Determine the [X, Y] coordinate at the center of the cell enclosing the given text.  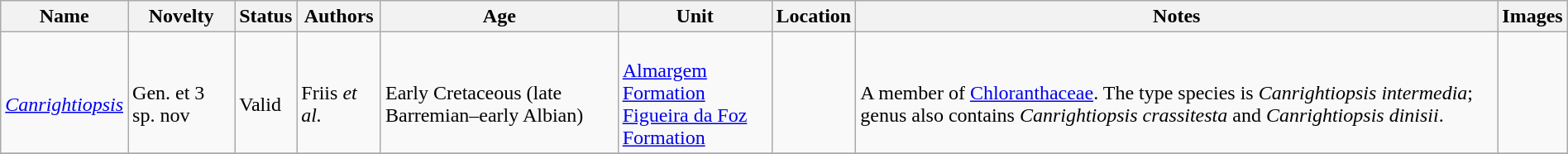
Status [266, 17]
Notes [1177, 17]
Early Cretaceous (late Barremian–early Albian) [500, 93]
Images [1532, 17]
Almargem Formation Figueira da Foz Formation [695, 93]
Valid [266, 93]
A member of Chloranthaceae. The type species is Canrightiopsis intermedia; genus also contains Canrightiopsis crassitesta and Canrightiopsis dinisii. [1177, 93]
Age [500, 17]
Novelty [182, 17]
Gen. et 3 sp. nov [182, 93]
Unit [695, 17]
Canrightiopsis [65, 93]
Name [65, 17]
Friis et al. [339, 93]
Authors [339, 17]
Location [814, 17]
